Return (X, Y) of the center of cell containing provided text 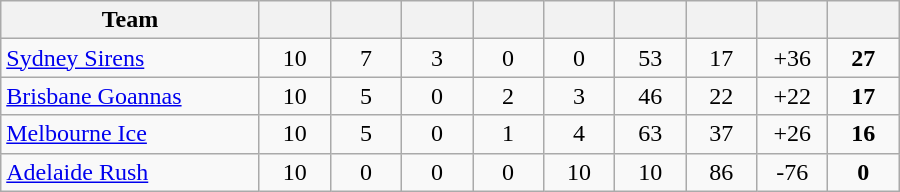
Sydney Sirens (130, 58)
+36 (792, 58)
27 (864, 58)
37 (722, 134)
1 (508, 134)
Melbourne Ice (130, 134)
Brisbane Goannas (130, 96)
53 (650, 58)
86 (722, 172)
22 (722, 96)
Team (130, 20)
63 (650, 134)
+22 (792, 96)
2 (508, 96)
+26 (792, 134)
46 (650, 96)
-76 (792, 172)
16 (864, 134)
4 (580, 134)
Adelaide Rush (130, 172)
7 (366, 58)
